Locate the cell with the specified text and output its [X, Y] center coordinate. 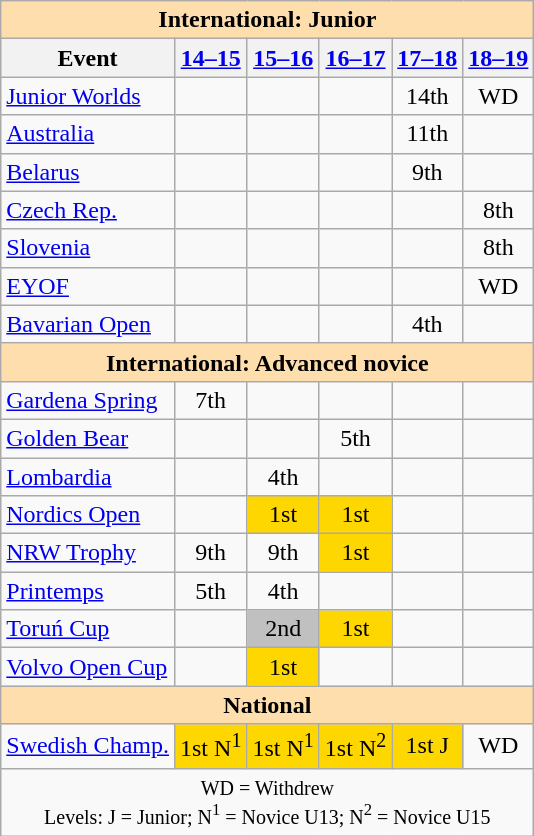
International: Junior [268, 20]
Australia [88, 134]
15–16 [283, 58]
Lombardia [88, 477]
Gardena Spring [88, 400]
Toruń Cup [88, 629]
7th [210, 400]
11th [428, 134]
Swedish Champ. [88, 746]
Printemps [88, 591]
17–18 [428, 58]
Slovenia [88, 248]
Volvo Open Cup [88, 667]
Belarus [88, 172]
NRW Trophy [88, 553]
Junior Worlds [88, 96]
18–19 [498, 58]
14–15 [210, 58]
1st N2 [355, 746]
2nd [283, 629]
Czech Rep. [88, 210]
National [268, 705]
WD = Withdrew Levels: J = Junior; N1 = Novice U13; N2 = Novice U15 [268, 802]
EYOF [88, 286]
Golden Bear [88, 438]
1st J [428, 746]
14th [428, 96]
International: Advanced novice [268, 362]
Event [88, 58]
Bavarian Open [88, 324]
Nordics Open [88, 515]
16–17 [355, 58]
